Search for the cell housing the specified text and yield its (X, Y) center coordinate. 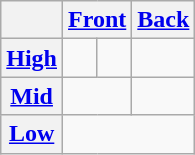
Low (32, 134)
Front (98, 20)
Back (164, 20)
High (32, 58)
Mid (32, 96)
